For the text-containing cell, return its midpoint in [X, Y] coordinate format. 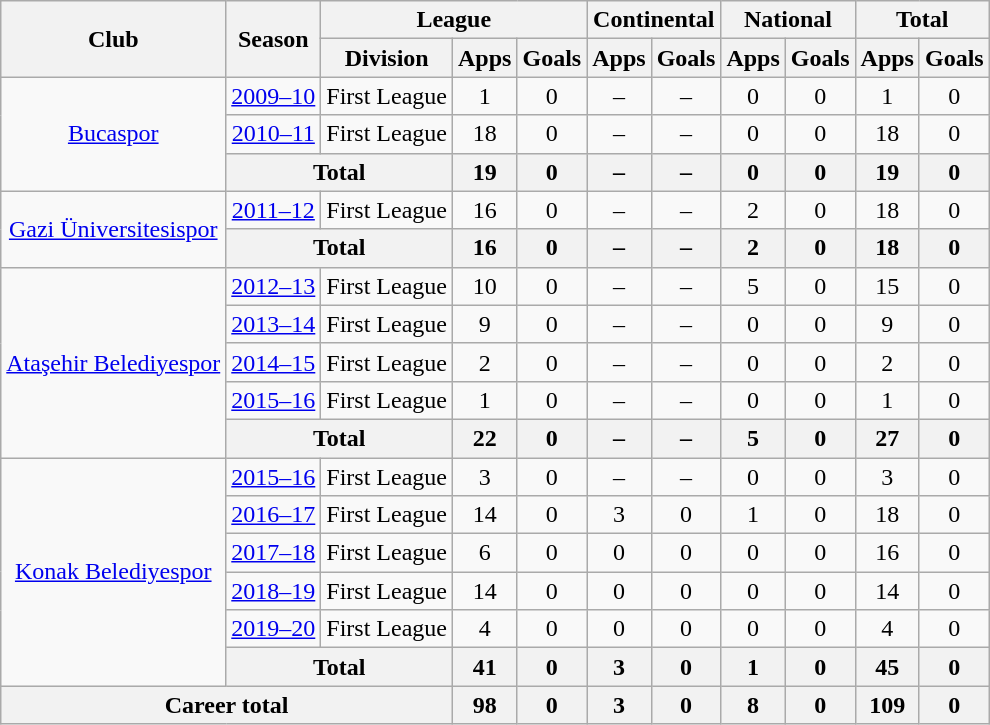
15 [887, 286]
8 [753, 705]
10 [485, 286]
2011–12 [274, 210]
98 [485, 705]
2019–20 [274, 629]
Career total [227, 705]
2014–15 [274, 362]
Ataşehir Belediyespor [114, 362]
27 [887, 438]
6 [485, 553]
Division [387, 58]
Club [114, 39]
2013–14 [274, 324]
109 [887, 705]
2016–17 [274, 515]
2017–18 [274, 553]
41 [485, 667]
Gazi Üniversitesispor [114, 229]
Continental [654, 20]
22 [485, 438]
2018–19 [274, 591]
National [788, 20]
Konak Belediyespor [114, 572]
2009–10 [274, 96]
League [454, 20]
2012–13 [274, 286]
45 [887, 667]
Season [274, 39]
2010–11 [274, 134]
Bucaspor [114, 134]
